Pinpoint the cell where the given text exists, returning its [X, Y] midpoint coordinate. 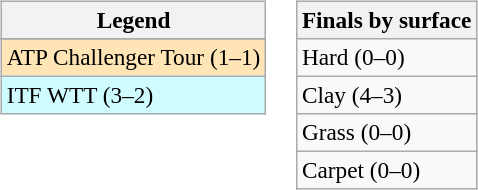
Carpet (0–0) [387, 171]
Finals by surface [387, 20]
Legend [133, 20]
Clay (4–3) [387, 95]
ITF WTT (3–2) [133, 95]
Grass (0–0) [387, 133]
Hard (0–0) [387, 57]
ATP Challenger Tour (1–1) [133, 57]
